Extract the [x, y] coordinate from the center of the cell holding the provided text.  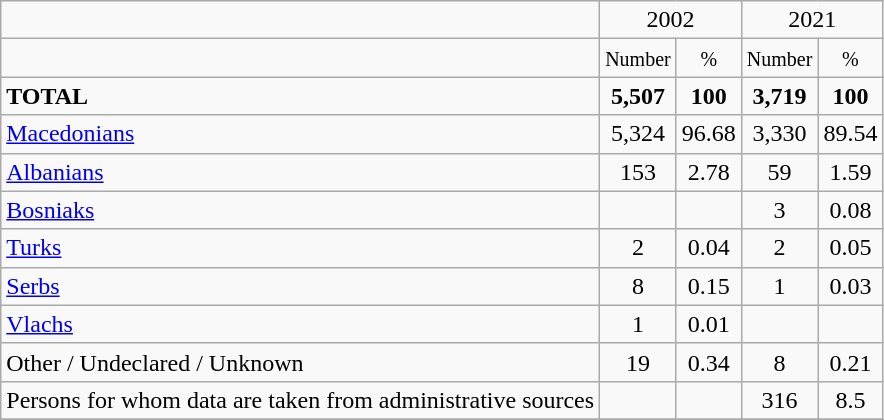
89.54 [850, 134]
0.01 [708, 324]
Turks [300, 248]
3,719 [780, 96]
0.08 [850, 210]
0.03 [850, 286]
153 [638, 172]
19 [638, 362]
TOTAL [300, 96]
0.15 [708, 286]
0.04 [708, 248]
3,330 [780, 134]
Albanians [300, 172]
Macedonians [300, 134]
1.59 [850, 172]
5,507 [638, 96]
316 [780, 400]
0.21 [850, 362]
2002 [671, 20]
8.5 [850, 400]
Vlachs [300, 324]
Other / Undeclared / Unknown [300, 362]
2021 [812, 20]
5,324 [638, 134]
Persons for whom data are taken from administrative sources [300, 400]
0.05 [850, 248]
Serbs [300, 286]
96.68 [708, 134]
2.78 [708, 172]
0.34 [708, 362]
59 [780, 172]
3 [780, 210]
Bosniaks [300, 210]
